Determine the (x, y) coordinate at the center of the cell enclosing the given text.  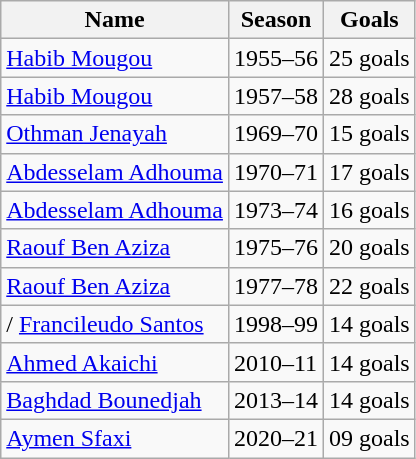
2010–11 (276, 362)
20 goals (370, 248)
Season (276, 20)
1998–99 (276, 324)
Othman Jenayah (115, 134)
16 goals (370, 210)
Aymen Sfaxi (115, 438)
/ Francileudo Santos (115, 324)
09 goals (370, 438)
15 goals (370, 134)
2020–21 (276, 438)
1973–74 (276, 210)
1977–78 (276, 286)
17 goals (370, 172)
Name (115, 20)
Goals (370, 20)
1970–71 (276, 172)
1975–76 (276, 248)
1955–56 (276, 58)
1969–70 (276, 134)
Baghdad Bounedjah (115, 400)
22 goals (370, 286)
28 goals (370, 96)
2013–14 (276, 400)
1957–58 (276, 96)
Ahmed Akaichi (115, 362)
25 goals (370, 58)
